Pinpoint the cell where the given text exists, returning its (X, Y) midpoint coordinate. 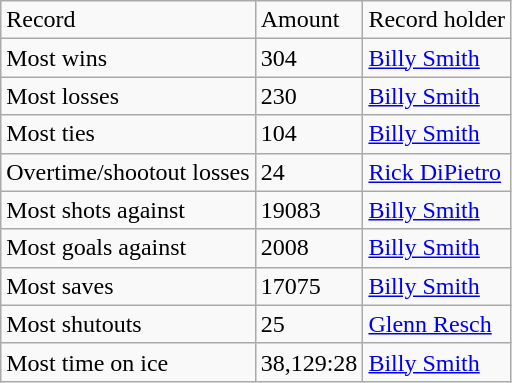
Most wins (128, 58)
Most ties (128, 134)
Record (128, 20)
Most time on ice (128, 362)
104 (309, 134)
Most losses (128, 96)
230 (309, 96)
Most shots against (128, 210)
25 (309, 324)
2008 (309, 248)
Most saves (128, 286)
17075 (309, 286)
Most goals against (128, 248)
Glenn Resch (437, 324)
Rick DiPietro (437, 172)
19083 (309, 210)
304 (309, 58)
Record holder (437, 20)
Amount (309, 20)
Most shutouts (128, 324)
24 (309, 172)
38,129:28 (309, 362)
Overtime/shootout losses (128, 172)
